Output the (x, y) coordinate of the center of the cell containing the given text.  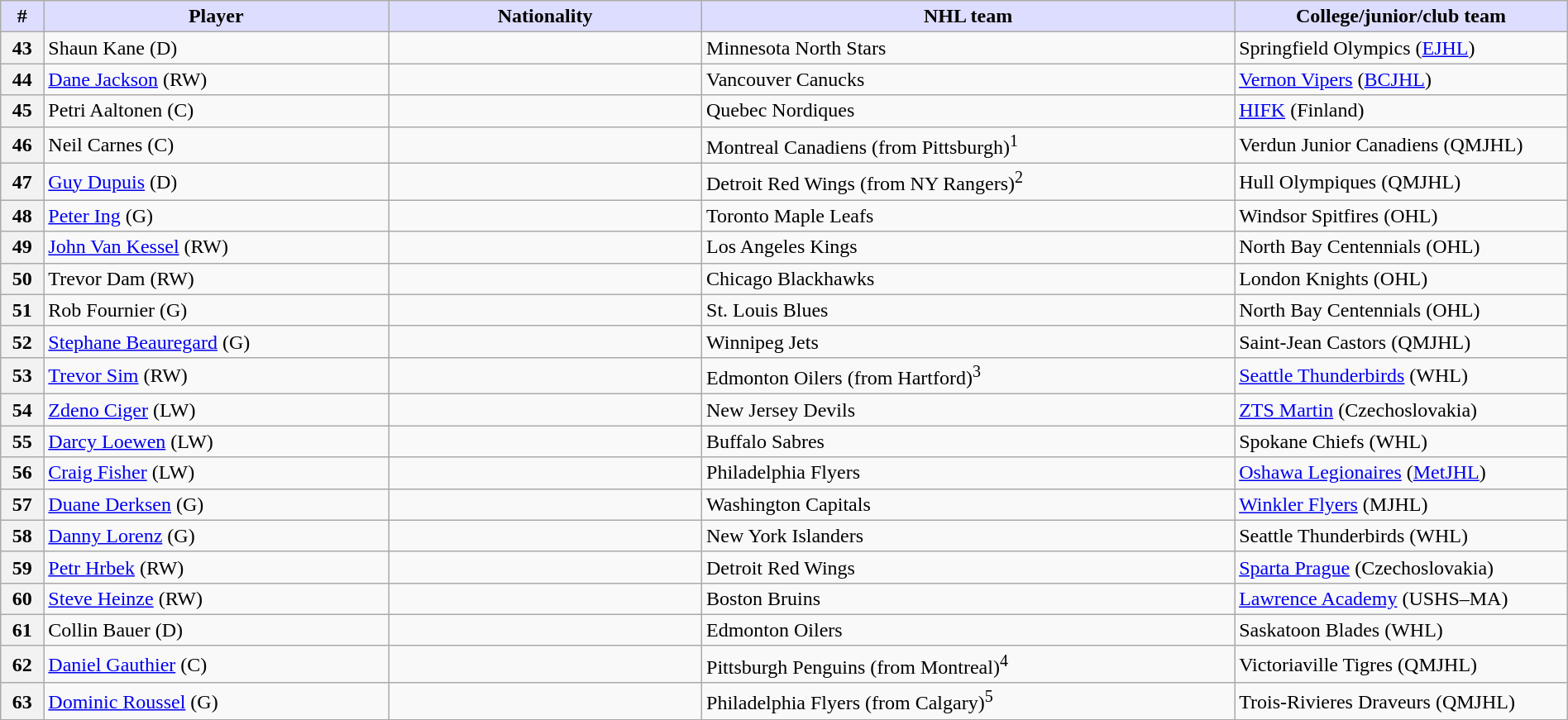
57 (22, 504)
London Knights (OHL) (1401, 279)
Trois-Rivieres Draveurs (QMJHL) (1401, 701)
Danny Lorenz (G) (217, 536)
50 (22, 279)
58 (22, 536)
54 (22, 410)
Trevor Sim (RW) (217, 375)
Detroit Red Wings (968, 567)
Duane Derksen (G) (217, 504)
Windsor Spitfires (OHL) (1401, 216)
46 (22, 145)
Philadelphia Flyers (968, 473)
48 (22, 216)
Player (217, 17)
John Van Kessel (RW) (217, 247)
ZTS Martin (Czechoslovakia) (1401, 410)
52 (22, 341)
Philadelphia Flyers (from Calgary)5 (968, 701)
Spokane Chiefs (WHL) (1401, 441)
Lawrence Academy (USHS–MA) (1401, 598)
Pittsburgh Penguins (from Montreal)4 (968, 665)
Daniel Gauthier (C) (217, 665)
Buffalo Sabres (968, 441)
Springfield Olympics (EJHL) (1401, 48)
Rob Fournier (G) (217, 310)
Trevor Dam (RW) (217, 279)
Verdun Junior Canadiens (QMJHL) (1401, 145)
Steve Heinze (RW) (217, 598)
Craig Fisher (LW) (217, 473)
53 (22, 375)
Dane Jackson (RW) (217, 79)
56 (22, 473)
60 (22, 598)
Chicago Blackhawks (968, 279)
Oshawa Legionaires (MetJHL) (1401, 473)
Boston Bruins (968, 598)
Detroit Red Wings (from NY Rangers)2 (968, 182)
Vancouver Canucks (968, 79)
Petr Hrbek (RW) (217, 567)
55 (22, 441)
Edmonton Oilers (from Hartford)3 (968, 375)
43 (22, 48)
Washington Capitals (968, 504)
Shaun Kane (D) (217, 48)
Toronto Maple Leafs (968, 216)
Victoriaville Tigres (QMJHL) (1401, 665)
Petri Aaltonen (C) (217, 111)
Collin Bauer (D) (217, 630)
Los Angeles Kings (968, 247)
College/junior/club team (1401, 17)
Sparta Prague (Czechoslovakia) (1401, 567)
Saint-Jean Castors (QMJHL) (1401, 341)
Vernon Vipers (BCJHL) (1401, 79)
47 (22, 182)
New York Islanders (968, 536)
Neil Carnes (C) (217, 145)
HIFK (Finland) (1401, 111)
49 (22, 247)
Hull Olympiques (QMJHL) (1401, 182)
NHL team (968, 17)
New Jersey Devils (968, 410)
Dominic Roussel (G) (217, 701)
51 (22, 310)
63 (22, 701)
Stephane Beauregard (G) (217, 341)
St. Louis Blues (968, 310)
Guy Dupuis (D) (217, 182)
Edmonton Oilers (968, 630)
Peter Ing (G) (217, 216)
Winnipeg Jets (968, 341)
Saskatoon Blades (WHL) (1401, 630)
61 (22, 630)
44 (22, 79)
59 (22, 567)
Minnesota North Stars (968, 48)
62 (22, 665)
Zdeno Ciger (LW) (217, 410)
Darcy Loewen (LW) (217, 441)
# (22, 17)
Winkler Flyers (MJHL) (1401, 504)
Montreal Canadiens (from Pittsburgh)1 (968, 145)
45 (22, 111)
Nationality (546, 17)
Quebec Nordiques (968, 111)
